From the cell containing the given text, extract its center point as [X, Y] coordinate. 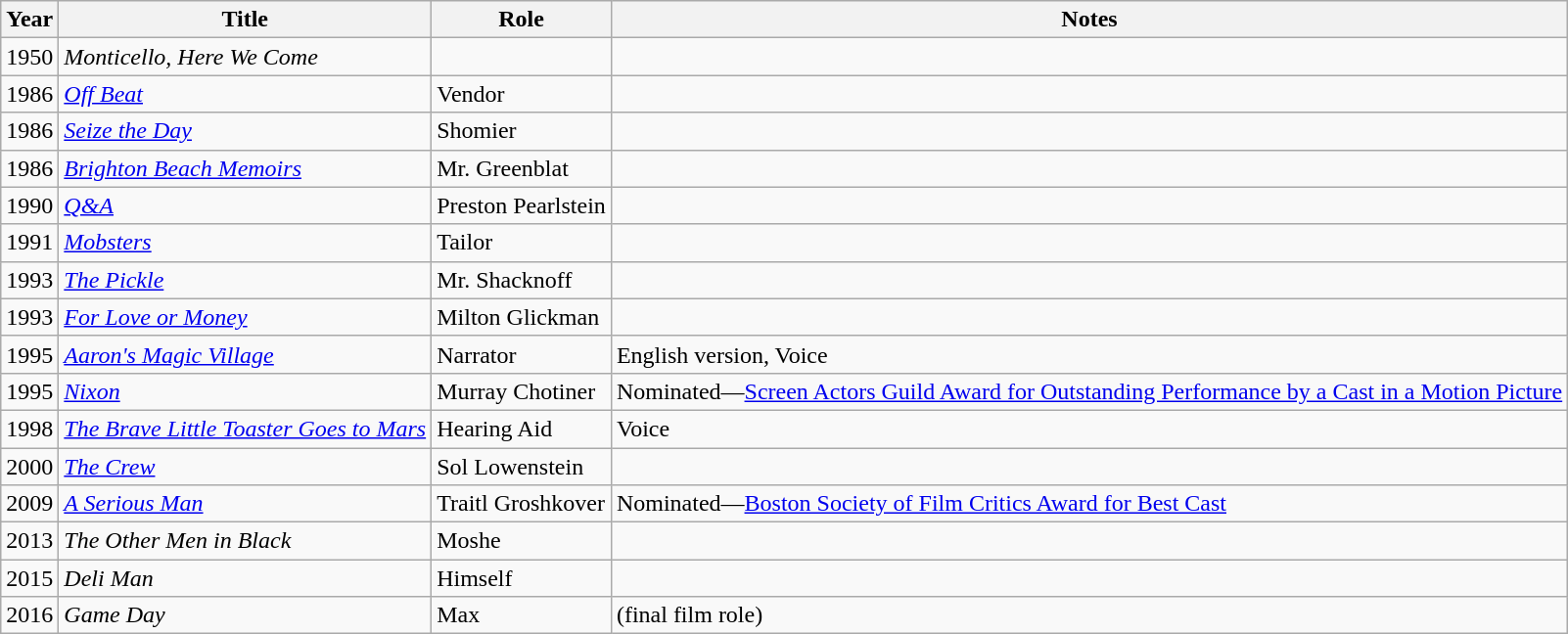
Mr. Shacknoff [522, 280]
Q&A [245, 205]
Vendor [522, 94]
Off Beat [245, 94]
Aaron's Magic Village [245, 354]
Himself [522, 578]
Moshe [522, 541]
1950 [29, 57]
Narrator [522, 354]
Deli Man [245, 578]
Hearing Aid [522, 429]
A Serious Man [245, 504]
Title [245, 20]
For Love or Money [245, 317]
1991 [29, 243]
Milton Glickman [522, 317]
The Crew [245, 467]
The Pickle [245, 280]
Tailor [522, 243]
2000 [29, 467]
Max [522, 615]
Mobsters [245, 243]
Murray Chotiner [522, 391]
Voice [1088, 429]
Sol Lowenstein [522, 467]
The Brave Little Toaster Goes to Mars [245, 429]
1990 [29, 205]
2015 [29, 578]
Seize the Day [245, 131]
Year [29, 20]
2009 [29, 504]
Preston Pearlstein [522, 205]
2013 [29, 541]
Nominated—Boston Society of Film Critics Award for Best Cast [1088, 504]
Role [522, 20]
Traitl Groshkover [522, 504]
1998 [29, 429]
Shomier [522, 131]
Brighton Beach Memoirs [245, 168]
Nixon [245, 391]
Game Day [245, 615]
Notes [1088, 20]
2016 [29, 615]
Monticello, Here We Come [245, 57]
Mr. Greenblat [522, 168]
The Other Men in Black [245, 541]
Nominated—Screen Actors Guild Award for Outstanding Performance by a Cast in a Motion Picture [1088, 391]
English version, Voice [1088, 354]
(final film role) [1088, 615]
